Capture the cell that displays the provided text and extract its [x, y] central coordinate. 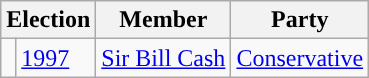
Election [48, 20]
1997 [56, 58]
Sir Bill Cash [164, 58]
Party [300, 20]
Member [164, 20]
Conservative [300, 58]
